Scan for the cell matching the given text and deliver its [x, y] coordinate at center. 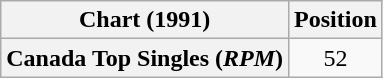
Canada Top Singles (RPM) [145, 58]
52 [336, 58]
Position [336, 20]
Chart (1991) [145, 20]
